For the text-containing cell, return its midpoint in [X, Y] coordinate format. 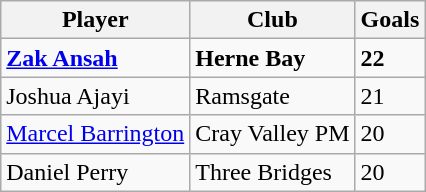
Ramsgate [272, 96]
21 [390, 96]
Cray Valley PM [272, 134]
Three Bridges [272, 172]
Goals [390, 20]
Daniel Perry [96, 172]
Player [96, 20]
Zak Ansah [96, 58]
Herne Bay [272, 58]
Club [272, 20]
22 [390, 58]
Marcel Barrington [96, 134]
Joshua Ajayi [96, 96]
